Search for the cell housing the specified text and yield its [X, Y] center coordinate. 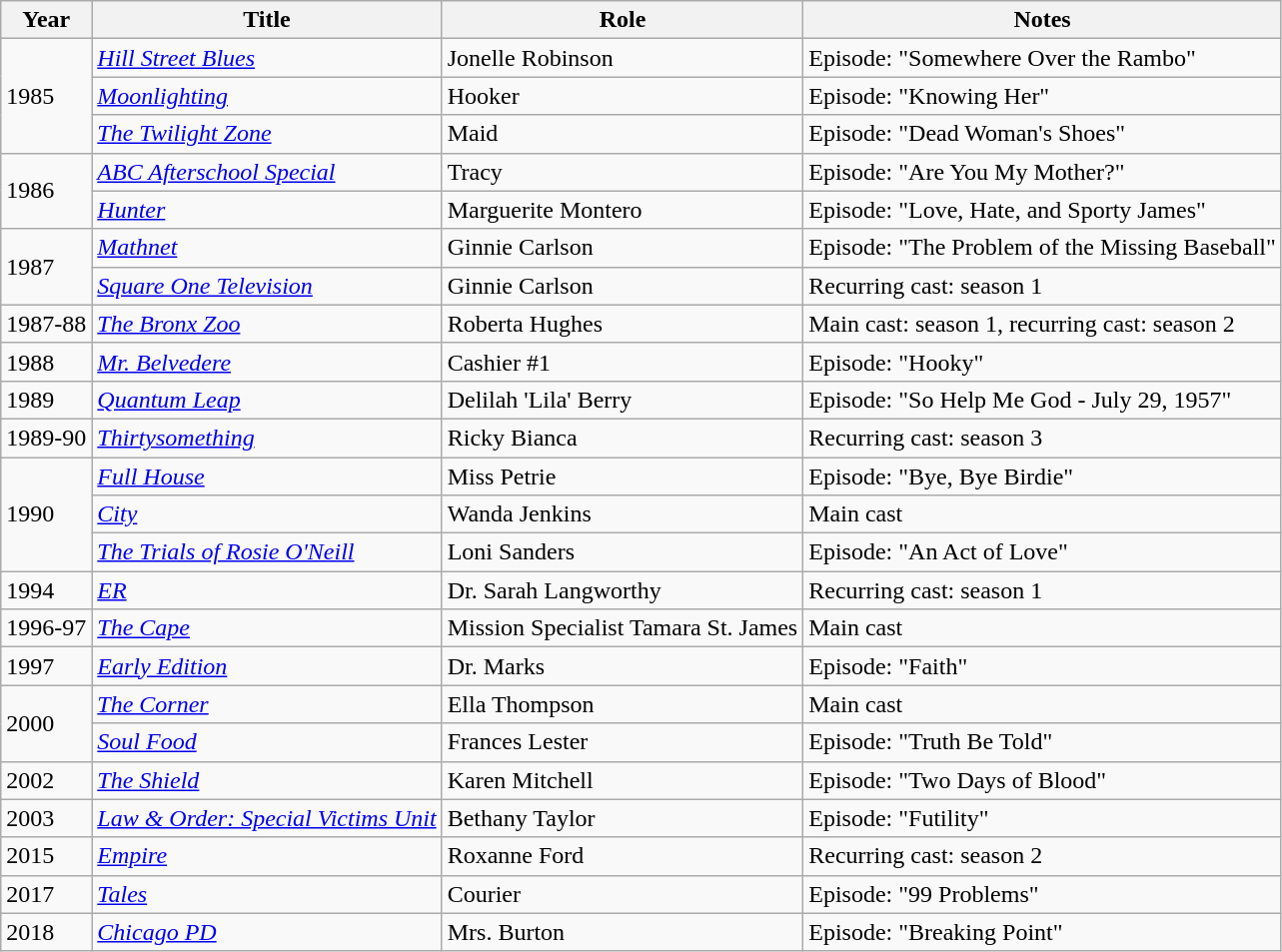
Recurring cast: season 2 [1043, 856]
2003 [46, 818]
Episode: "Knowing Her" [1043, 96]
Episode: "An Act of Love" [1043, 552]
Main cast: season 1, recurring cast: season 2 [1043, 324]
2018 [46, 932]
1988 [46, 362]
Episode: "Futility" [1043, 818]
Ella Thompson [623, 704]
Cashier #1 [623, 362]
1989 [46, 400]
Tracy [623, 172]
Tales [267, 894]
The Twilight Zone [267, 134]
Wanda Jenkins [623, 514]
Hill Street Blues [267, 58]
Mr. Belvedere [267, 362]
Episode: "Hooky" [1043, 362]
2000 [46, 723]
Delilah 'Lila' Berry [623, 400]
Episode: "Breaking Point" [1043, 932]
The Trials of Rosie O'Neill [267, 552]
Episode: "The Problem of the Missing Baseball" [1043, 248]
Episode: "Love, Hate, and Sporty James" [1043, 210]
The Corner [267, 704]
Recurring cast: season 3 [1043, 438]
Notes [1043, 20]
The Bronx Zoo [267, 324]
2017 [46, 894]
1987 [46, 267]
1987-88 [46, 324]
Episode: "Are You My Mother?" [1043, 172]
1985 [46, 96]
1997 [46, 666]
Marguerite Montero [623, 210]
The Shield [267, 780]
Episode: "99 Problems" [1043, 894]
Episode: "So Help Me God - July 29, 1957" [1043, 400]
Dr. Sarah Langworthy [623, 590]
City [267, 514]
Episode: "Truth Be Told" [1043, 742]
Bethany Taylor [623, 818]
1996-97 [46, 628]
Square One Television [267, 286]
Dr. Marks [623, 666]
Episode: "Somewhere Over the Rambo" [1043, 58]
1994 [46, 590]
Mathnet [267, 248]
The Cape [267, 628]
Law & Order: Special Victims Unit [267, 818]
Mission Specialist Tamara St. James [623, 628]
Mrs. Burton [623, 932]
Moonlighting [267, 96]
1989-90 [46, 438]
Year [46, 20]
Empire [267, 856]
Loni Sanders [623, 552]
Miss Petrie [623, 476]
Early Edition [267, 666]
2002 [46, 780]
Hooker [623, 96]
Quantum Leap [267, 400]
1990 [46, 514]
Ricky Bianca [623, 438]
ER [267, 590]
Episode: "Faith" [1043, 666]
Soul Food [267, 742]
Maid [623, 134]
Roxanne Ford [623, 856]
ABC Afterschool Special [267, 172]
Roberta Hughes [623, 324]
Episode: "Dead Woman's Shoes" [1043, 134]
2015 [46, 856]
Full House [267, 476]
Hunter [267, 210]
Jonelle Robinson [623, 58]
Frances Lester [623, 742]
Karen Mitchell [623, 780]
Courier [623, 894]
Chicago PD [267, 932]
Thirtysomething [267, 438]
Episode: "Two Days of Blood" [1043, 780]
Episode: "Bye, Bye Birdie" [1043, 476]
1986 [46, 191]
Title [267, 20]
Role [623, 20]
